Provide the (x, y) coordinate of the cell's center where the given text is located.  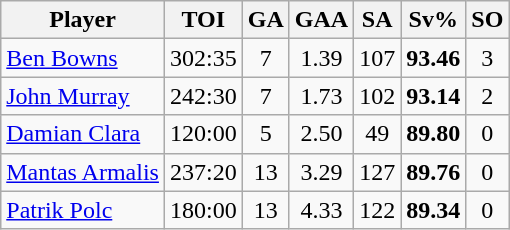
89.80 (434, 134)
180:00 (203, 210)
GA (266, 20)
93.46 (434, 58)
Sv% (434, 20)
Damian Clara (83, 134)
49 (378, 134)
242:30 (203, 96)
3 (488, 58)
302:35 (203, 58)
Mantas Armalis (83, 172)
2.50 (321, 134)
TOI (203, 20)
3.29 (321, 172)
122 (378, 210)
237:20 (203, 172)
SO (488, 20)
1.39 (321, 58)
Player (83, 20)
John Murray (83, 96)
GAA (321, 20)
120:00 (203, 134)
107 (378, 58)
89.34 (434, 210)
5 (266, 134)
4.33 (321, 210)
Patrik Polc (83, 210)
89.76 (434, 172)
SA (378, 20)
93.14 (434, 96)
2 (488, 96)
Ben Bowns (83, 58)
127 (378, 172)
1.73 (321, 96)
102 (378, 96)
